From the cell containing the given text, extract its center point as (x, y) coordinate. 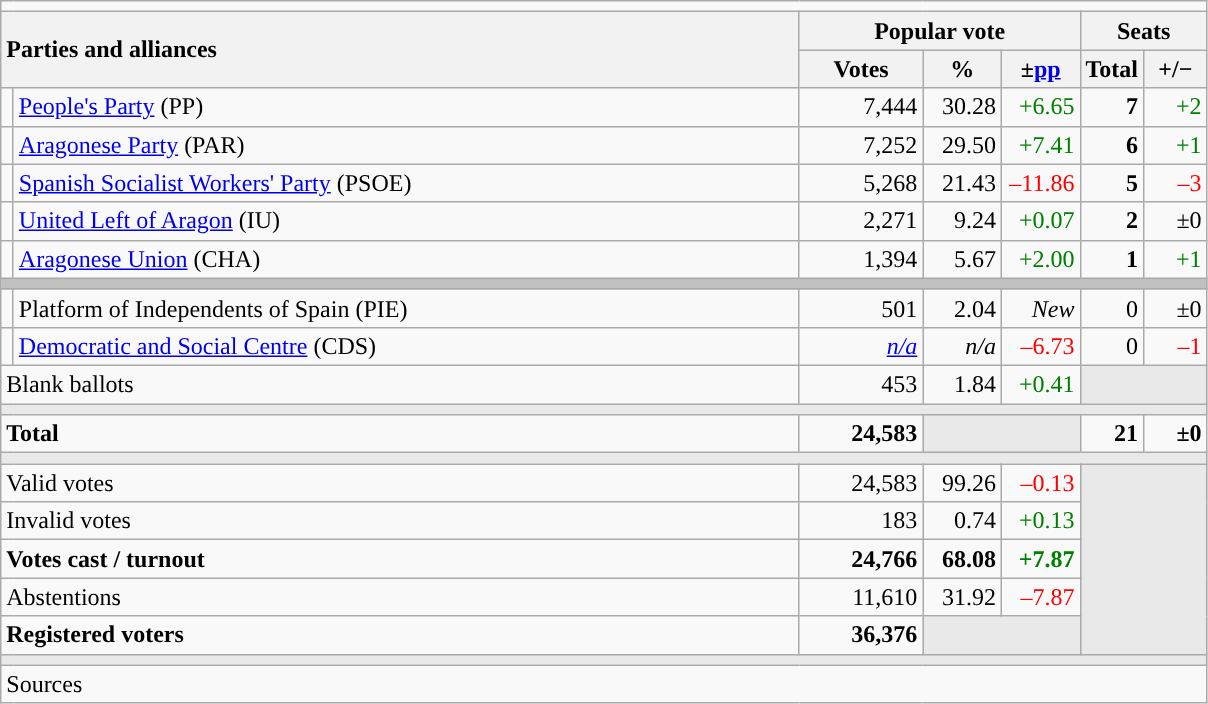
–6.73 (1040, 346)
–11.86 (1040, 183)
Abstentions (400, 597)
+7.87 (1040, 559)
% (962, 69)
Votes (861, 69)
+6.65 (1040, 107)
453 (861, 384)
–7.87 (1040, 597)
21.43 (962, 183)
5.67 (962, 259)
2 (1112, 221)
Aragonese Party (PAR) (406, 145)
Invalid votes (400, 521)
2,271 (861, 221)
24,766 (861, 559)
5,268 (861, 183)
68.08 (962, 559)
36,376 (861, 635)
Sources (604, 684)
+0.13 (1040, 521)
0.74 (962, 521)
21 (1112, 434)
United Left of Aragon (IU) (406, 221)
People's Party (PP) (406, 107)
7 (1112, 107)
+/− (1176, 69)
6 (1112, 145)
New (1040, 308)
29.50 (962, 145)
2.04 (962, 308)
+0.07 (1040, 221)
Registered voters (400, 635)
Democratic and Social Centre (CDS) (406, 346)
–3 (1176, 183)
Platform of Independents of Spain (PIE) (406, 308)
31.92 (962, 597)
99.26 (962, 483)
–0.13 (1040, 483)
+0.41 (1040, 384)
Parties and alliances (400, 50)
+2.00 (1040, 259)
+7.41 (1040, 145)
Seats (1144, 31)
7,252 (861, 145)
30.28 (962, 107)
Spanish Socialist Workers' Party (PSOE) (406, 183)
±pp (1040, 69)
7,444 (861, 107)
11,610 (861, 597)
Votes cast / turnout (400, 559)
Valid votes (400, 483)
1 (1112, 259)
9.24 (962, 221)
Aragonese Union (CHA) (406, 259)
1.84 (962, 384)
183 (861, 521)
+2 (1176, 107)
501 (861, 308)
–1 (1176, 346)
Popular vote (940, 31)
1,394 (861, 259)
5 (1112, 183)
Blank ballots (400, 384)
